Pinpoint the cell where the given text exists, returning its [X, Y] midpoint coordinate. 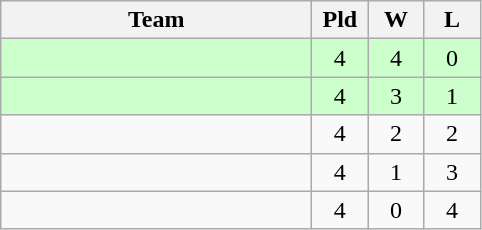
Team [156, 20]
L [452, 20]
W [396, 20]
Pld [340, 20]
